Output the (x, y) coordinate of the center of the cell containing the given text.  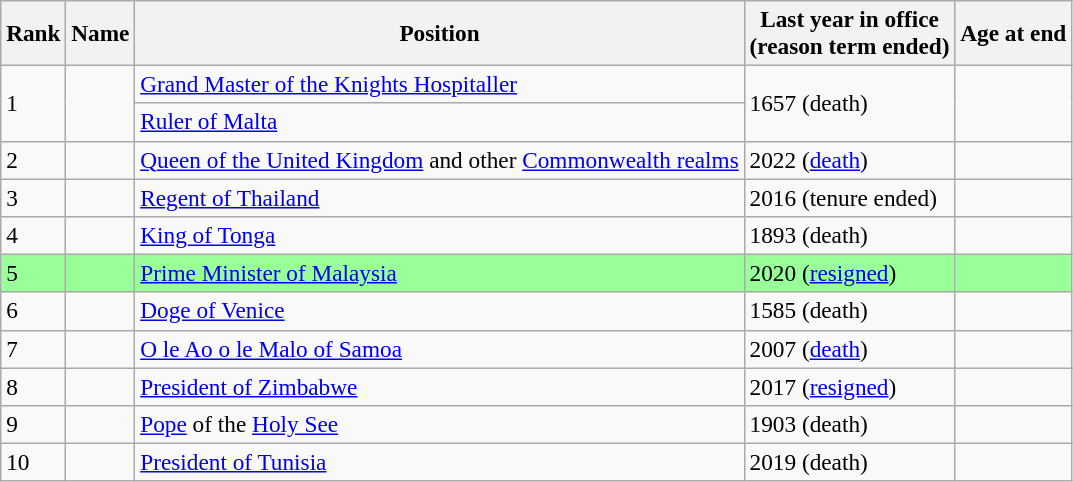
2020 (resigned) (850, 273)
7 (34, 349)
Regent of Thailand (440, 197)
2 (34, 160)
1903 (death) (850, 424)
2007 (death) (850, 349)
1657 (death) (850, 103)
Name (100, 32)
Queen of the United Kingdom and other Commonwealth realms (440, 160)
Pope of the Holy See (440, 424)
3 (34, 197)
Grand Master of the Knights Hospitaller (440, 84)
9 (34, 424)
Position (440, 32)
8 (34, 386)
5 (34, 273)
O le Ao o le Malo of Samoa (440, 349)
10 (34, 462)
Age at end (1014, 32)
Rank (34, 32)
4 (34, 235)
1585 (death) (850, 311)
2017 (resigned) (850, 386)
President of Tunisia (440, 462)
1 (34, 103)
President of Zimbabwe (440, 386)
Ruler of Malta (440, 122)
2016 (tenure ended) (850, 197)
King of Tonga (440, 235)
2022 (death) (850, 160)
1893 (death) (850, 235)
Prime Minister of Malaysia (440, 273)
Doge of Venice (440, 311)
6 (34, 311)
2019 (death) (850, 462)
Last year in office(reason term ended) (850, 32)
